For the text-containing cell, return its midpoint in (x, y) coordinate format. 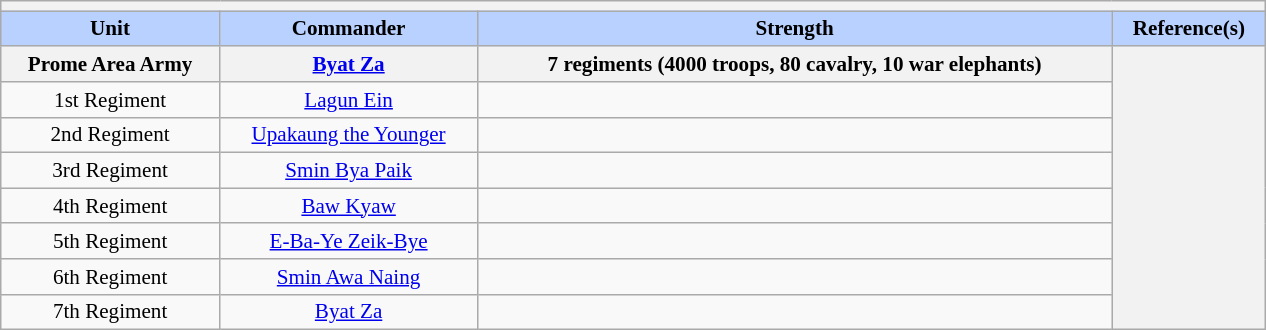
1st Regiment (110, 100)
2nd Regiment (110, 134)
Lagun Ein (348, 100)
Baw Kyaw (348, 206)
4th Regiment (110, 206)
6th Regiment (110, 276)
Upakaung the Younger (348, 134)
Prome Area Army (110, 64)
Commander (348, 28)
Reference(s) (1189, 28)
Smin Awa Naing (348, 276)
7 regiments (4000 troops, 80 cavalry, 10 war elephants) (794, 64)
E-Ba-Ye Zeik-Bye (348, 240)
Smin Bya Paik (348, 170)
5th Regiment (110, 240)
Unit (110, 28)
Strength (794, 28)
7th Regiment (110, 312)
3rd Regiment (110, 170)
